Find where the given text appears and provide that cell's center as (x, y) coordinate. 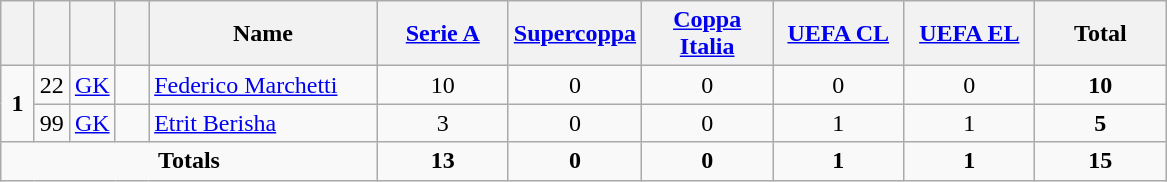
15 (1100, 161)
UEFA CL (838, 34)
13 (442, 161)
22 (52, 85)
UEFA EL (970, 34)
5 (1100, 123)
Name (264, 34)
99 (52, 123)
Etrit Berisha (264, 123)
Federico Marchetti (264, 85)
3 (442, 123)
Serie A (442, 34)
Supercoppa (574, 34)
Totals (189, 161)
Total (1100, 34)
Coppa Italia (708, 34)
